For the text-containing cell, return its midpoint in (x, y) coordinate format. 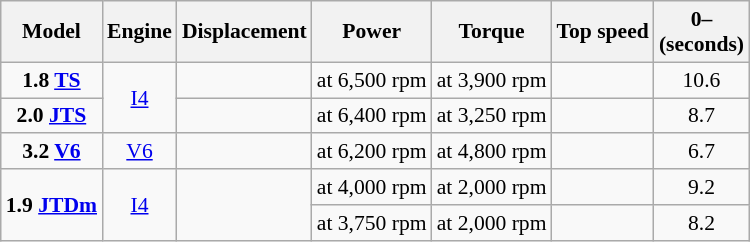
0–(seconds) (702, 32)
at 6,200 rpm (372, 152)
at 3,250 rpm (492, 116)
10.6 (702, 80)
3.2 V6 (52, 152)
8.2 (702, 223)
Top speed (603, 32)
6.7 (702, 152)
Torque (492, 32)
Power (372, 32)
at 6,500 rpm (372, 80)
V6 (140, 152)
9.2 (702, 187)
2.0 JTS (52, 116)
Engine (140, 32)
1.8 TS (52, 80)
Model (52, 32)
at 4,800 rpm (492, 152)
at 6,400 rpm (372, 116)
at 3,750 rpm (372, 223)
1.9 JTDm (52, 204)
at 3,900 rpm (492, 80)
8.7 (702, 116)
Displacement (244, 32)
at 4,000 rpm (372, 187)
